Locate the cell with the specified text and output its [x, y] center coordinate. 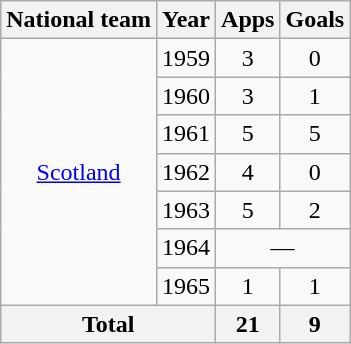
Scotland [79, 172]
1963 [186, 210]
1965 [186, 286]
4 [248, 172]
1959 [186, 58]
21 [248, 324]
Total [108, 324]
Apps [248, 20]
1962 [186, 172]
2 [315, 210]
— [283, 248]
9 [315, 324]
Goals [315, 20]
1964 [186, 248]
1961 [186, 134]
1960 [186, 96]
Year [186, 20]
National team [79, 20]
